Pinpoint the cell where the given text exists, returning its [x, y] midpoint coordinate. 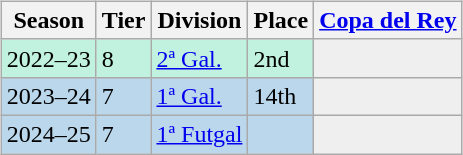
Tier [124, 20]
Copa del Rey [388, 20]
Place [281, 20]
1ª Gal. [200, 96]
2nd [281, 58]
2ª Gal. [200, 58]
2023–24 [48, 96]
14th [281, 96]
1ª Futgal [200, 134]
Season [48, 20]
8 [124, 58]
Division [200, 20]
2022–23 [48, 58]
2024–25 [48, 134]
